Pinpoint the cell where the given text exists, returning its (X, Y) midpoint coordinate. 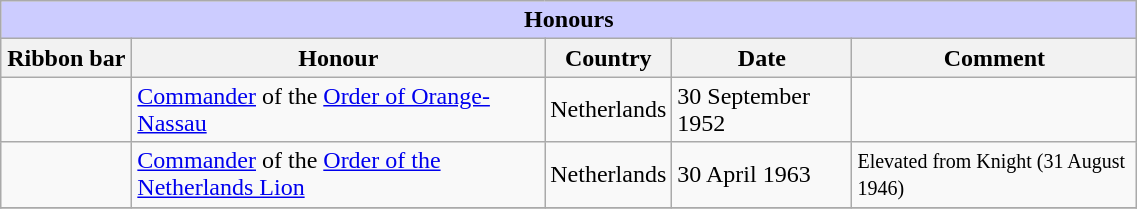
Country (608, 58)
Commander of the Order of the Netherlands Lion (338, 174)
Honours (569, 20)
Ribbon bar (66, 58)
Honour (338, 58)
Date (762, 58)
30 September 1952 (762, 110)
Comment (994, 58)
Elevated from Knight (31 August 1946) (994, 174)
30 April 1963 (762, 174)
Commander of the Order of Orange-Nassau (338, 110)
